Pinpoint the cell where the given text exists, returning its (X, Y) midpoint coordinate. 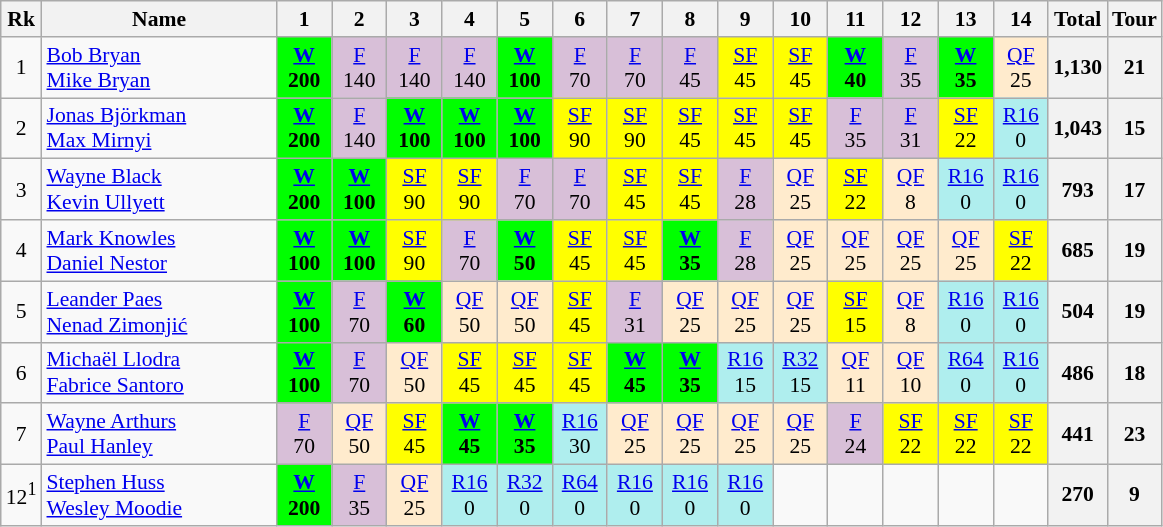
270 (1078, 496)
F 28 (746, 190)
121 (22, 496)
21 (1134, 68)
Leander Paes Nenad Zimonjić (158, 312)
QF 10 (910, 372)
F 24 (856, 434)
R32 0 (524, 496)
1,130 (1078, 68)
8 (690, 19)
10 (800, 19)
W 50 (524, 250)
441 (1078, 434)
F70 (470, 250)
13 (966, 19)
Tour (1134, 19)
R32 15 (800, 372)
R16 15 (746, 372)
504 (1078, 312)
23 (1134, 434)
W 40 (856, 68)
Bob Bryan Mike Bryan (158, 68)
QF 11 (856, 372)
Rk (22, 19)
1,043 (1078, 128)
11 (856, 19)
Jonas Björkman Max Mirnyi (158, 128)
Michaël Llodra Fabrice Santoro (158, 372)
14 (1020, 19)
15 (1134, 128)
793 (1078, 190)
18 (1134, 372)
Name (158, 19)
Mark Knowles Daniel Nestor (158, 250)
F28 (746, 250)
F 45 (690, 68)
Wayne Arthurs Paul Hanley (158, 434)
Total (1078, 19)
W 200 (304, 128)
SF22 (1020, 250)
SF 15 (856, 312)
12 (910, 19)
W60 (414, 312)
Wayne Black Kevin Ullyett (158, 190)
486 (1078, 372)
685 (1078, 250)
R16 30 (580, 434)
Stephen Huss Wesley Moodie (158, 496)
17 (1134, 190)
